Find where the given text appears and provide that cell's center as (X, Y) coordinate. 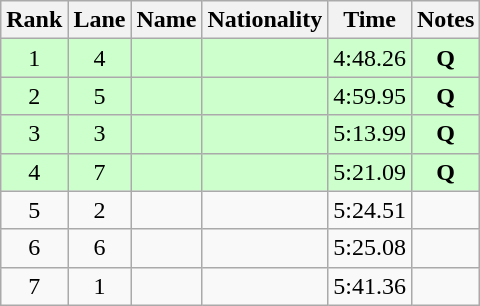
5:13.99 (370, 134)
Name (166, 20)
4:48.26 (370, 58)
5:25.08 (370, 248)
Rank (34, 20)
5:24.51 (370, 210)
5:21.09 (370, 172)
Time (370, 20)
4:59.95 (370, 96)
Notes (445, 20)
Nationality (265, 20)
5:41.36 (370, 286)
Lane (100, 20)
